Output the (X, Y) coordinate of the center of the cell containing the given text.  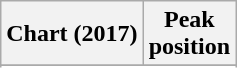
Peak position (189, 34)
Chart (2017) (72, 34)
